From the cell containing the given text, extract its center point as [X, Y] coordinate. 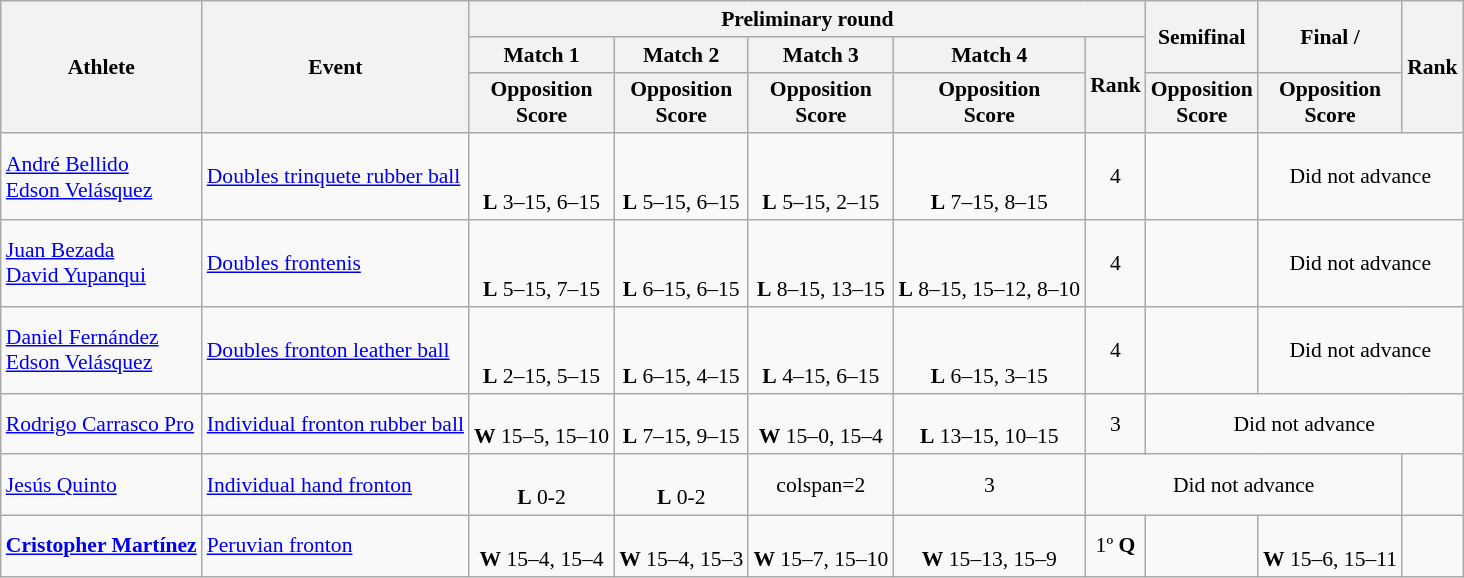
W 15–7, 15–10 [820, 546]
W 15–4, 15–4 [542, 546]
L 3–15, 6–15 [542, 178]
Jesús Quinto [102, 486]
W 15–0, 15–4 [820, 424]
Athlete [102, 67]
Doubles frontenis [336, 264]
L 6–15, 4–15 [681, 350]
L 4–15, 6–15 [820, 350]
L 7–15, 9–15 [681, 424]
Match 1 [542, 55]
Doubles fronton leather ball [336, 350]
W 15–4, 15–3 [681, 546]
Cristopher Martínez [102, 546]
Individual hand fronton [336, 486]
Preliminary round [808, 19]
Rodrigo Carrasco Pro [102, 424]
W 15–5, 15–10 [542, 424]
L 5–15, 7–15 [542, 264]
L 5–15, 6–15 [681, 178]
Match 4 [989, 55]
L 2–15, 5–15 [542, 350]
Match 3 [820, 55]
Event [336, 67]
L 6–15, 6–15 [681, 264]
L 13–15, 10–15 [989, 424]
L 5–15, 2–15 [820, 178]
colspan=2 [820, 486]
L 6–15, 3–15 [989, 350]
Peruvian fronton [336, 546]
W 15–6, 15–11 [1330, 546]
1º Q [1116, 546]
L 8–15, 15–12, 8–10 [989, 264]
L 8–15, 13–15 [820, 264]
Final / [1330, 36]
L 7–15, 8–15 [989, 178]
Doubles trinquete rubber ball [336, 178]
Daniel FernándezEdson Velásquez [102, 350]
Individual fronton rubber ball [336, 424]
Juan BezadaDavid Yupanqui [102, 264]
Semifinal [1202, 36]
André BellidoEdson Velásquez [102, 178]
Match 2 [681, 55]
W 15–13, 15–9 [989, 546]
